Output the (x, y) coordinate of the center of the cell containing the given text.  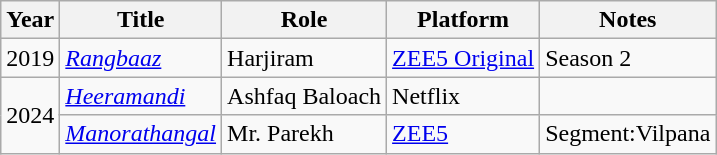
ZEE5 Original (464, 58)
Role (304, 20)
Manorathangal (141, 134)
2024 (30, 115)
Title (141, 20)
Year (30, 20)
Season 2 (628, 58)
Mr. Parekh (304, 134)
Ashfaq Baloach (304, 96)
Harjiram (304, 58)
Notes (628, 20)
ZEE5 (464, 134)
Netflix (464, 96)
2019 (30, 58)
Segment:Vilpana (628, 134)
Rangbaaz (141, 58)
Heeramandi (141, 96)
Platform (464, 20)
